From the cell containing the given text, extract its center point as [x, y] coordinate. 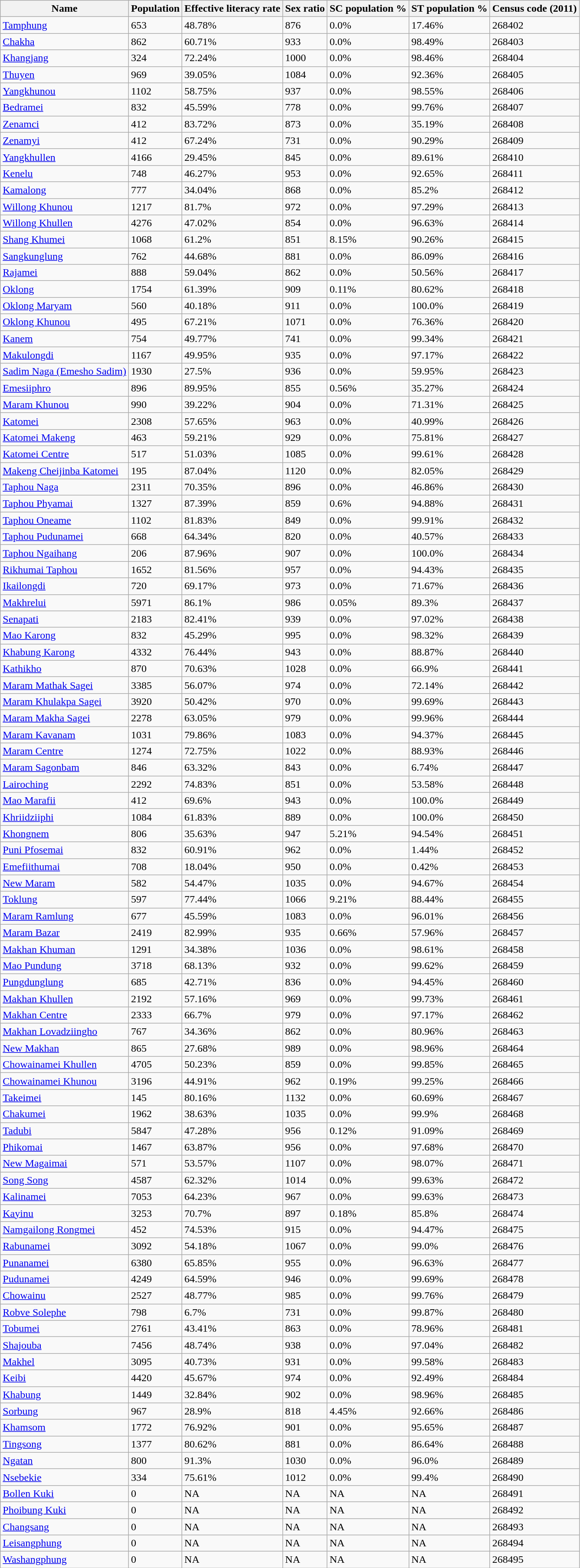
54.18% [233, 1246]
876 [305, 25]
767 [155, 1032]
1291 [155, 949]
268481 [534, 1329]
91.3% [233, 1460]
Bollen Kuki [65, 1493]
268412 [534, 190]
Sadim Naga (Emesho Sadim) [65, 372]
94.43% [449, 570]
3385 [155, 685]
Sorbung [65, 1411]
4587 [155, 1180]
1.44% [449, 850]
3196 [155, 1081]
Kamalong [65, 190]
7456 [155, 1345]
4420 [155, 1378]
268414 [534, 223]
3092 [155, 1246]
268423 [534, 372]
268422 [534, 355]
268406 [534, 91]
Maram Bazar [65, 932]
34.38% [233, 949]
92.49% [449, 1378]
0.05% [368, 603]
Mao Pundung [65, 965]
0.12% [368, 1131]
Keibi [65, 1378]
98.55% [449, 91]
2192 [155, 998]
268462 [534, 1015]
61.39% [233, 289]
4.45% [368, 1411]
268446 [534, 751]
2419 [155, 932]
463 [155, 437]
59.95% [449, 372]
0.18% [368, 1213]
63.05% [233, 718]
Maram Khunou [65, 404]
986 [305, 603]
27.68% [233, 1048]
937 [305, 91]
268408 [534, 124]
889 [305, 817]
268417 [534, 273]
268464 [534, 1048]
76.44% [233, 652]
Khamsom [65, 1428]
1014 [305, 1180]
Namgailong Rongmei [65, 1229]
57.96% [449, 932]
Emefiithumai [65, 867]
Makulongdi [65, 355]
94.67% [449, 883]
28.9% [233, 1411]
34.04% [233, 190]
268424 [534, 388]
904 [305, 404]
268432 [534, 520]
86.09% [449, 256]
836 [305, 982]
989 [305, 1048]
Shajouba [65, 1345]
Chowainu [65, 1296]
268435 [534, 570]
Chakumei [65, 1114]
Census code (2011) [534, 9]
268459 [534, 965]
Kanem [65, 339]
911 [305, 306]
268451 [534, 834]
Maram Sagonbam [65, 768]
1036 [305, 949]
970 [305, 701]
99.4% [449, 1477]
6.74% [449, 768]
5.21% [368, 834]
79.86% [233, 735]
571 [155, 1164]
0.66% [368, 932]
82.05% [449, 470]
1000 [305, 58]
4166 [155, 157]
6380 [155, 1263]
268407 [534, 108]
932 [305, 965]
86.1% [233, 603]
268461 [534, 998]
268473 [534, 1196]
81.83% [233, 520]
99.9% [449, 1114]
99.61% [449, 454]
268442 [534, 685]
868 [305, 190]
846 [155, 768]
806 [155, 834]
92.65% [449, 173]
268455 [534, 900]
0.56% [368, 388]
18.04% [233, 867]
77.44% [233, 900]
Khabung Karong [65, 652]
97.02% [449, 619]
87.04% [233, 470]
Mao Marafii [65, 801]
268484 [534, 1378]
63.32% [233, 768]
0.6% [368, 504]
334 [155, 1477]
268439 [534, 636]
95.65% [449, 1428]
268433 [534, 537]
Katomei Makeng [65, 437]
1071 [305, 322]
48.78% [233, 25]
83.72% [233, 124]
955 [305, 1263]
40.57% [449, 537]
39.05% [233, 75]
268491 [534, 1493]
901 [305, 1428]
4249 [155, 1279]
80.16% [233, 1098]
Rabunamei [65, 1246]
268436 [534, 586]
99.34% [449, 339]
Tobumei [65, 1329]
907 [305, 553]
268485 [534, 1395]
99.0% [449, 1246]
953 [305, 173]
268480 [534, 1312]
Punanamei [65, 1263]
87.96% [233, 553]
29.45% [233, 157]
56.07% [233, 685]
1930 [155, 372]
Taphou Ngaihang [65, 553]
995 [305, 636]
268421 [534, 339]
268482 [534, 1345]
Rikhumai Taphou [65, 570]
2311 [155, 487]
Oklong [65, 289]
Yangkhunou [65, 91]
268489 [534, 1460]
268429 [534, 470]
897 [305, 1213]
88.93% [449, 751]
268404 [534, 58]
48.77% [233, 1296]
80.96% [449, 1032]
94.37% [449, 735]
68.13% [233, 965]
Shang Khumei [65, 240]
0.11% [368, 289]
70.7% [233, 1213]
99.58% [449, 1362]
Makhel [65, 1362]
Washangphung [65, 1560]
35.63% [233, 834]
268471 [534, 1164]
1120 [305, 470]
85.8% [449, 1213]
268477 [534, 1263]
Phikomai [65, 1147]
54.47% [233, 883]
88.44% [449, 900]
32.84% [233, 1395]
89.3% [449, 603]
34.36% [233, 1032]
268444 [534, 718]
2183 [155, 619]
2278 [155, 718]
46.27% [233, 173]
76.36% [449, 322]
Khongnem [65, 834]
268486 [534, 1411]
798 [155, 1312]
1377 [155, 1444]
268487 [534, 1428]
81.7% [233, 207]
47.28% [233, 1131]
Maram Kavanam [65, 735]
94.47% [449, 1229]
New Magaimai [65, 1164]
63.87% [233, 1147]
973 [305, 586]
40.99% [449, 421]
268440 [534, 652]
1031 [155, 735]
99.87% [449, 1312]
0.42% [449, 867]
64.34% [233, 537]
1217 [155, 207]
268474 [534, 1213]
268445 [534, 735]
268431 [534, 504]
863 [305, 1329]
0.19% [368, 1081]
268427 [534, 437]
74.53% [233, 1229]
98.49% [449, 42]
7053 [155, 1196]
268415 [534, 240]
2333 [155, 1015]
855 [305, 388]
Tingsong [65, 1444]
35.19% [449, 124]
99.25% [449, 1081]
268468 [534, 1114]
268466 [534, 1081]
268475 [534, 1229]
70.63% [233, 668]
75.61% [233, 1477]
45.29% [233, 636]
582 [155, 883]
Chowainamei Khunou [65, 1081]
668 [155, 537]
Makhan Lovadziingho [65, 1032]
60.71% [233, 42]
44.68% [233, 256]
778 [305, 108]
67.24% [233, 140]
268448 [534, 784]
Effective literacy rate [233, 9]
1085 [305, 454]
754 [155, 339]
268469 [534, 1131]
Leisangphung [65, 1543]
99.85% [449, 1065]
888 [155, 273]
1754 [155, 289]
Name [65, 9]
933 [305, 42]
89.95% [233, 388]
1467 [155, 1147]
99.96% [449, 718]
268450 [534, 817]
59.04% [233, 273]
268453 [534, 867]
268479 [534, 1296]
78.96% [449, 1329]
ST population % [449, 9]
929 [305, 437]
939 [305, 619]
Oklong Maryam [65, 306]
82.41% [233, 619]
3920 [155, 701]
902 [305, 1395]
Sex ratio [305, 9]
Rajamei [65, 273]
947 [305, 834]
94.45% [449, 982]
268425 [534, 404]
82.99% [233, 932]
268483 [534, 1362]
Toklung [65, 900]
43.41% [233, 1329]
Oklong Khunou [65, 322]
72.24% [233, 58]
4332 [155, 652]
65.85% [233, 1263]
268465 [534, 1065]
61.2% [233, 240]
66.9% [449, 668]
972 [305, 207]
268476 [534, 1246]
2527 [155, 1296]
60.91% [233, 850]
560 [155, 306]
1107 [305, 1164]
653 [155, 25]
Khriidziiphi [65, 817]
1327 [155, 504]
99.91% [449, 520]
145 [155, 1098]
268492 [534, 1510]
98.32% [449, 636]
Khangjang [65, 58]
Puni Pfosemai [65, 850]
60.69% [449, 1098]
1274 [155, 751]
50.23% [233, 1065]
268447 [534, 768]
SC population % [368, 9]
800 [155, 1460]
1167 [155, 355]
6.7% [233, 1312]
72.75% [233, 751]
741 [305, 339]
Kenelu [65, 173]
Makhrelui [65, 603]
5847 [155, 1131]
931 [305, 1362]
268495 [534, 1560]
Taphou Phyamai [65, 504]
268419 [534, 306]
48.74% [233, 1345]
Makhan Khullen [65, 998]
677 [155, 916]
99.73% [449, 998]
849 [305, 520]
936 [305, 372]
47.02% [233, 223]
92.36% [449, 75]
50.56% [449, 273]
845 [305, 157]
Yangkhullen [65, 157]
97.04% [449, 1345]
94.54% [449, 834]
99.62% [449, 965]
Katomei Centre [65, 454]
64.59% [233, 1279]
53.58% [449, 784]
708 [155, 867]
820 [305, 537]
Population [155, 9]
38.63% [233, 1114]
69.17% [233, 586]
1012 [305, 1477]
Chakha [65, 42]
1772 [155, 1428]
98.07% [449, 1164]
Makeng Cheijinba Katomei [65, 470]
57.16% [233, 998]
1449 [155, 1395]
94.88% [449, 504]
452 [155, 1229]
Willong Khullen [65, 223]
17.46% [449, 25]
268413 [534, 207]
268434 [534, 553]
88.87% [449, 652]
597 [155, 900]
3253 [155, 1213]
Maram Mathak Sagei [65, 685]
268441 [534, 668]
268403 [534, 42]
268418 [534, 289]
268405 [534, 75]
1652 [155, 570]
50.42% [233, 701]
Willong Khunou [65, 207]
1068 [155, 240]
3095 [155, 1362]
85.2% [449, 190]
Kathikho [65, 668]
985 [305, 1296]
Zenamyi [65, 140]
27.5% [233, 372]
843 [305, 768]
268488 [534, 1444]
870 [155, 668]
Maram Ramlung [65, 916]
268463 [534, 1032]
49.77% [233, 339]
70.35% [233, 487]
268438 [534, 619]
865 [155, 1048]
777 [155, 190]
Lairoching [65, 784]
915 [305, 1229]
42.71% [233, 982]
268410 [534, 157]
Maram Centre [65, 751]
268449 [534, 801]
Bedramei [65, 108]
87.39% [233, 504]
268490 [534, 1477]
4705 [155, 1065]
Khabung [65, 1395]
46.86% [449, 487]
91.09% [449, 1131]
61.83% [233, 817]
268411 [534, 173]
268452 [534, 850]
76.92% [233, 1428]
98.61% [449, 949]
New Makhan [65, 1048]
324 [155, 58]
268402 [534, 25]
268416 [534, 256]
818 [305, 1411]
1067 [305, 1246]
Robve Solephe [65, 1312]
268478 [534, 1279]
86.64% [449, 1444]
685 [155, 982]
Maram Khulakpa Sagei [65, 701]
39.22% [233, 404]
90.26% [449, 240]
748 [155, 173]
New Maram [65, 883]
Sangkunglung [65, 256]
1066 [305, 900]
1962 [155, 1114]
Chowainamei Khullen [65, 1065]
762 [155, 256]
206 [155, 553]
69.6% [233, 801]
1028 [305, 668]
Maram Makha Sagei [65, 718]
Katomei [65, 421]
40.18% [233, 306]
1132 [305, 1098]
98.46% [449, 58]
268426 [534, 421]
938 [305, 1345]
517 [155, 454]
Mao Karong [65, 636]
268494 [534, 1543]
45.67% [233, 1378]
Pungdunglung [65, 982]
268420 [534, 322]
268428 [534, 454]
59.21% [233, 437]
Kalinamei [65, 1196]
Taphou Naga [65, 487]
1022 [305, 751]
Ngatan [65, 1460]
51.03% [233, 454]
92.66% [449, 1411]
909 [305, 289]
Ikailongdi [65, 586]
5971 [155, 603]
Changsang [65, 1526]
Senapati [65, 619]
Taphou Pudunamei [65, 537]
75.81% [449, 437]
66.7% [233, 1015]
Nsebekie [65, 1477]
Zenamci [65, 124]
195 [155, 470]
268457 [534, 932]
950 [305, 867]
72.14% [449, 685]
Thuyen [65, 75]
89.61% [449, 157]
71.31% [449, 404]
97.68% [449, 1147]
Taphou Oneame [65, 520]
2761 [155, 1329]
495 [155, 322]
Makhan Khuman [65, 949]
8.15% [368, 240]
2308 [155, 421]
268437 [534, 603]
Song Song [65, 1180]
81.56% [233, 570]
946 [305, 1279]
96.0% [449, 1460]
40.73% [233, 1362]
Takeimei [65, 1098]
58.75% [233, 91]
Emesiiphro [65, 388]
268470 [534, 1147]
268430 [534, 487]
268472 [534, 1180]
64.23% [233, 1196]
Kayinu [65, 1213]
67.21% [233, 322]
3718 [155, 965]
97.29% [449, 207]
873 [305, 124]
1030 [305, 1460]
44.91% [233, 1081]
268458 [534, 949]
74.83% [233, 784]
854 [305, 223]
268409 [534, 140]
Tamphung [65, 25]
268456 [534, 916]
62.32% [233, 1180]
90.29% [449, 140]
71.67% [449, 586]
53.57% [233, 1164]
268454 [534, 883]
963 [305, 421]
720 [155, 586]
4276 [155, 223]
Tadubi [65, 1131]
268460 [534, 982]
Pudunamei [65, 1279]
9.21% [368, 900]
957 [305, 570]
Phoibung Kuki [65, 1510]
57.65% [233, 421]
268493 [534, 1526]
49.95% [233, 355]
Makhan Centre [65, 1015]
268443 [534, 701]
268467 [534, 1098]
96.01% [449, 916]
2292 [155, 784]
35.27% [449, 388]
990 [155, 404]
